Capture the cell that displays the provided text and extract its [x, y] central coordinate. 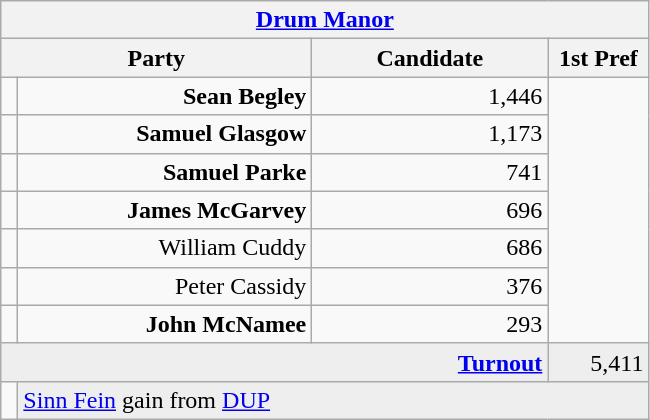
741 [430, 172]
1,173 [430, 134]
John McNamee [165, 324]
5,411 [598, 362]
686 [430, 248]
Sinn Fein gain from DUP [334, 400]
1,446 [430, 96]
Party [156, 58]
Samuel Glasgow [165, 134]
Sean Begley [165, 96]
William Cuddy [165, 248]
696 [430, 210]
293 [430, 324]
1st Pref [598, 58]
Candidate [430, 58]
James McGarvey [165, 210]
Drum Manor [325, 20]
Turnout [274, 362]
376 [430, 286]
Peter Cassidy [165, 286]
Samuel Parke [165, 172]
